Find where the given text appears and provide that cell's center as (x, y) coordinate. 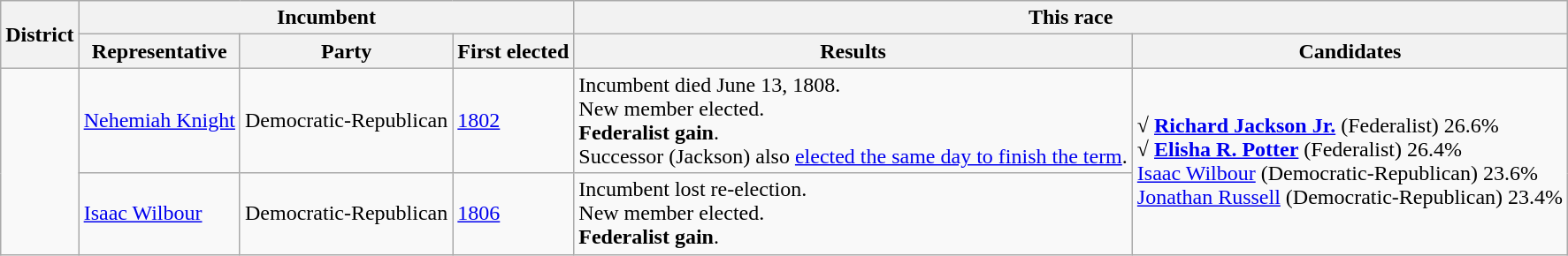
Incumbent lost re-election.New member elected.Federalist gain. (853, 214)
Incumbent (326, 18)
District (40, 34)
Candidates (1350, 51)
1806 (513, 214)
Nehemiah Knight (159, 120)
First elected (513, 51)
Representative (159, 51)
This race (1071, 18)
Results (853, 51)
Isaac Wilbour (159, 214)
Party (346, 51)
Incumbent died June 13, 1808.New member elected.Federalist gain.Successor (Jackson) also elected the same day to finish the term. (853, 120)
1802 (513, 120)
